Determine the (x, y) coordinate at the center of the cell enclosing the given text.  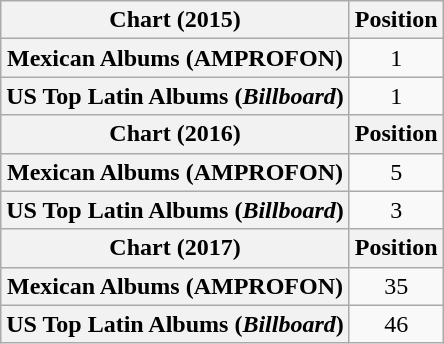
Chart (2016) (176, 134)
35 (396, 286)
Chart (2017) (176, 248)
Chart (2015) (176, 20)
5 (396, 172)
3 (396, 210)
46 (396, 324)
